Return (X, Y) of the center of cell containing provided text 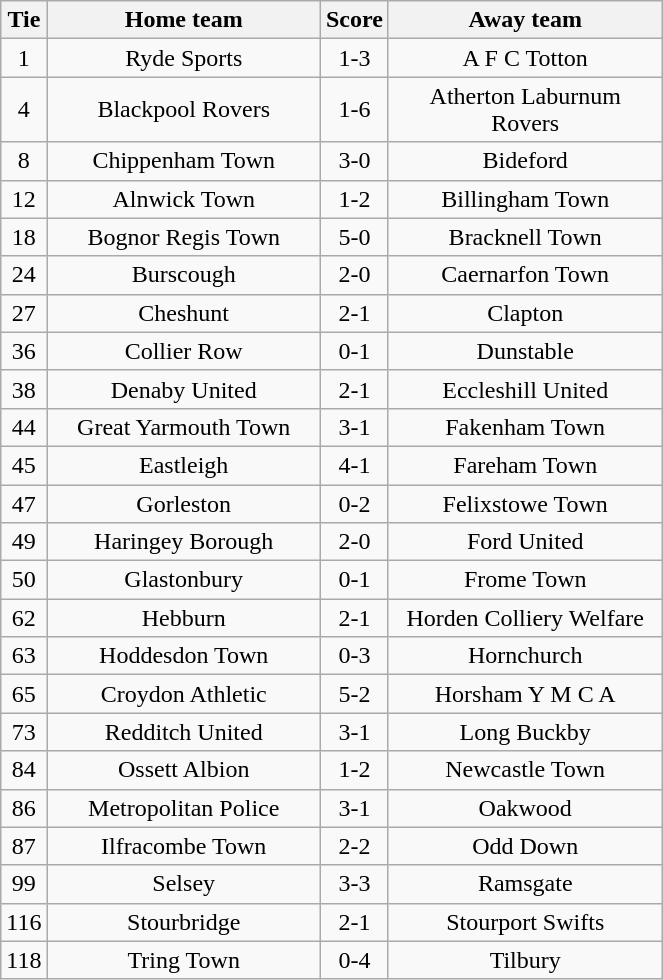
Fakenham Town (525, 427)
Cheshunt (184, 313)
62 (24, 618)
65 (24, 694)
Ossett Albion (184, 770)
27 (24, 313)
Fareham Town (525, 465)
5-2 (354, 694)
84 (24, 770)
Away team (525, 20)
3-0 (354, 161)
Oakwood (525, 808)
45 (24, 465)
Home team (184, 20)
49 (24, 542)
5-0 (354, 237)
118 (24, 960)
Ramsgate (525, 884)
Denaby United (184, 389)
38 (24, 389)
Blackpool Rovers (184, 110)
4-1 (354, 465)
12 (24, 199)
3-3 (354, 884)
Billingham Town (525, 199)
44 (24, 427)
Ford United (525, 542)
Great Yarmouth Town (184, 427)
Caernarfon Town (525, 275)
18 (24, 237)
Eccleshill United (525, 389)
Tring Town (184, 960)
Score (354, 20)
Clapton (525, 313)
Ryde Sports (184, 58)
Hornchurch (525, 656)
73 (24, 732)
4 (24, 110)
87 (24, 846)
Long Buckby (525, 732)
Metropolitan Police (184, 808)
Horden Colliery Welfare (525, 618)
0-3 (354, 656)
0-4 (354, 960)
Stourport Swifts (525, 922)
Bracknell Town (525, 237)
Glastonbury (184, 580)
Collier Row (184, 351)
116 (24, 922)
1 (24, 58)
Hoddesdon Town (184, 656)
1-3 (354, 58)
Horsham Y M C A (525, 694)
Felixstowe Town (525, 503)
Chippenham Town (184, 161)
0-2 (354, 503)
Redditch United (184, 732)
Bideford (525, 161)
Bognor Regis Town (184, 237)
Frome Town (525, 580)
Ilfracombe Town (184, 846)
24 (24, 275)
Atherton Laburnum Rovers (525, 110)
Tie (24, 20)
Hebburn (184, 618)
A F C Totton (525, 58)
Burscough (184, 275)
47 (24, 503)
86 (24, 808)
Alnwick Town (184, 199)
Haringey Borough (184, 542)
Croydon Athletic (184, 694)
36 (24, 351)
Dunstable (525, 351)
2-2 (354, 846)
Gorleston (184, 503)
Newcastle Town (525, 770)
Selsey (184, 884)
99 (24, 884)
63 (24, 656)
8 (24, 161)
Eastleigh (184, 465)
Stourbridge (184, 922)
1-6 (354, 110)
Tilbury (525, 960)
Odd Down (525, 846)
50 (24, 580)
